Locate the cell with the specified text and output its [X, Y] center coordinate. 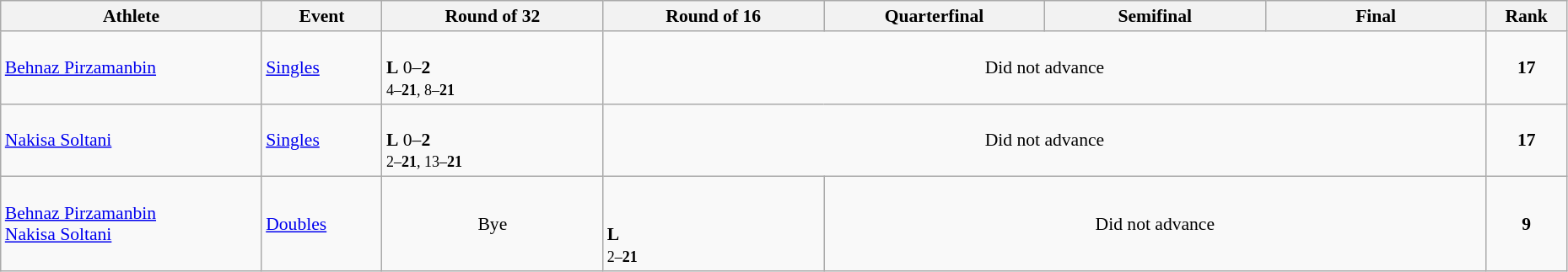
Behnaz PirzamanbinNakisa Soltani [132, 224]
Behnaz Pirzamanbin [132, 67]
Round of 32 [493, 16]
9 [1527, 224]
Event [322, 16]
Rank [1527, 16]
L 0–22–21, 13–21 [493, 140]
Round of 16 [714, 16]
Bye [493, 224]
Nakisa Soltani [132, 140]
Quarterfinal [935, 16]
Doubles [322, 224]
L 0–24–21, 8–21 [493, 67]
L 2–21 [714, 224]
Final [1376, 16]
Semifinal [1155, 16]
Athlete [132, 16]
